Capture the cell that displays the provided text and extract its [x, y] central coordinate. 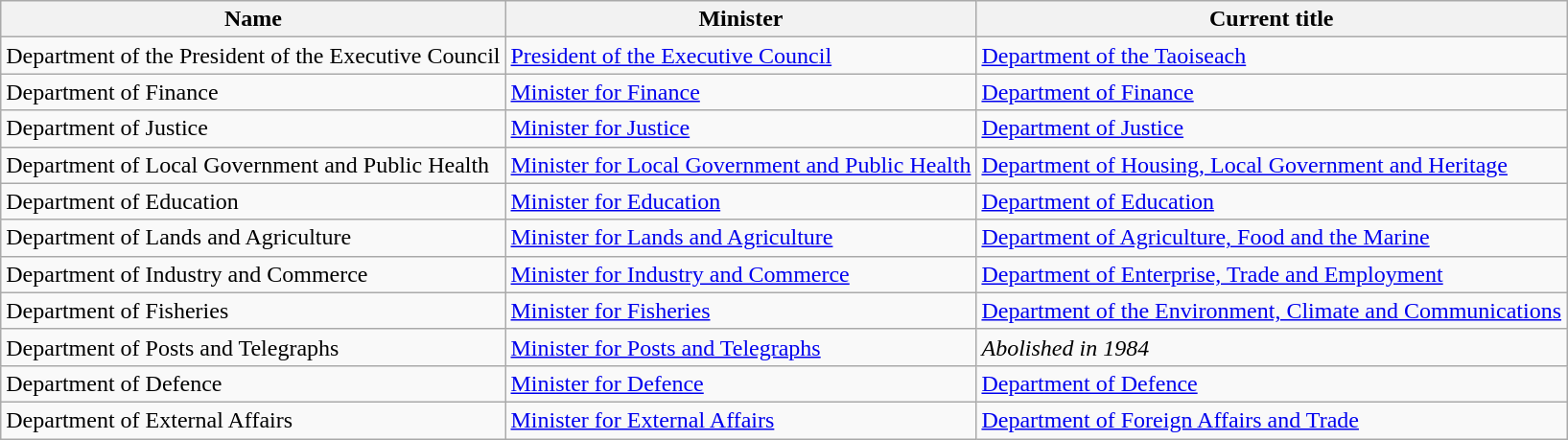
Department of the President of the Executive Council [253, 56]
Minister for Defence [740, 383]
Department of External Affairs [253, 420]
Department of Fisheries [253, 311]
Department of Foreign Affairs and Trade [1272, 420]
Minister for Justice [740, 128]
Minister for Education [740, 201]
Department of the Environment, Climate and Communications [1272, 311]
Minister [740, 19]
Department of Lands and Agriculture [253, 238]
Minister for Finance [740, 92]
Department of Agriculture, Food and the Marine [1272, 238]
Department of Local Government and Public Health [253, 165]
Minister for Lands and Agriculture [740, 238]
Department of Industry and Commerce [253, 274]
Minister for Local Government and Public Health [740, 165]
Minister for Industry and Commerce [740, 274]
Department of Posts and Telegraphs [253, 347]
Current title [1272, 19]
Name [253, 19]
Minister for Posts and Telegraphs [740, 347]
Department of Housing, Local Government and Heritage [1272, 165]
Minister for External Affairs [740, 420]
Department of the Taoiseach [1272, 56]
Department of Enterprise, Trade and Employment [1272, 274]
President of the Executive Council [740, 56]
Abolished in 1984 [1272, 347]
Minister for Fisheries [740, 311]
